Find where the given text appears and provide that cell's center as (x, y) coordinate. 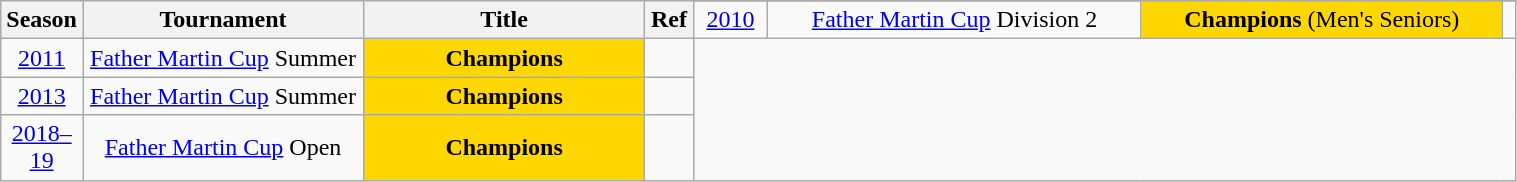
Father Martin Cup Division 2 (955, 20)
2018–19 (42, 148)
2013 (42, 96)
2010 (730, 20)
Tournament (222, 20)
2011 (42, 58)
Father Martin Cup Open (222, 148)
Season (42, 20)
Ref (670, 20)
Title (504, 20)
Champions (Men's Seniors) (1322, 20)
